Output the (x, y) coordinate of the center of the cell containing the given text.  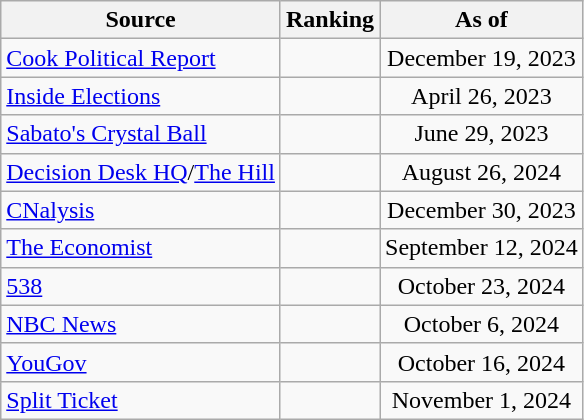
The Economist (141, 248)
538 (141, 286)
August 26, 2024 (482, 172)
October 16, 2024 (482, 362)
April 26, 2023 (482, 96)
YouGov (141, 362)
Inside Elections (141, 96)
NBC News (141, 324)
September 12, 2024 (482, 248)
November 1, 2024 (482, 400)
October 6, 2024 (482, 324)
Source (141, 20)
October 23, 2024 (482, 286)
Decision Desk HQ/The Hill (141, 172)
As of (482, 20)
CNalysis (141, 210)
Split Ticket (141, 400)
Sabato's Crystal Ball (141, 134)
December 19, 2023 (482, 58)
Cook Political Report (141, 58)
June 29, 2023 (482, 134)
December 30, 2023 (482, 210)
Ranking (330, 20)
